Scan for the cell matching the given text and deliver its (x, y) coordinate at center. 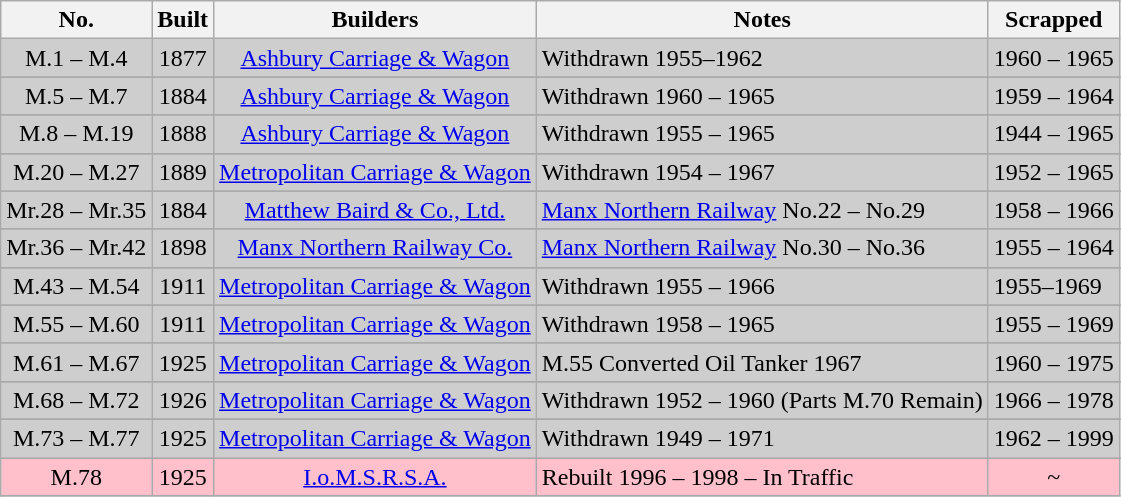
M.8 – M.19 (76, 134)
1944 – 1965 (1054, 134)
Mr.36 – Mr.42 (76, 248)
1877 (183, 58)
1955 – 1964 (1054, 248)
1960 – 1975 (1054, 362)
Withdrawn 1960 – 1965 (762, 96)
1898 (183, 248)
1958 – 1966 (1054, 210)
I.o.M.S.R.S.A. (376, 477)
Withdrawn 1952 – 1960 (Parts M.70 Remain) (762, 400)
Notes (762, 20)
Manx Northern Railway No.30 – No.36 (762, 248)
1955 – 1969 (1054, 324)
1926 (183, 400)
1962 – 1999 (1054, 438)
M.61 – M.67 (76, 362)
1889 (183, 172)
1888 (183, 134)
1960 – 1965 (1054, 58)
M.1 – M.4 (76, 58)
M.55 – M.60 (76, 324)
1952 – 1965 (1054, 172)
M.55 Converted Oil Tanker 1967 (762, 362)
Manx Northern Railway Co. (376, 248)
No. (76, 20)
Withdrawn 1958 – 1965 (762, 324)
Withdrawn 1955 – 1966 (762, 286)
Scrapped (1054, 20)
1959 – 1964 (1054, 96)
M.20 – M.27 (76, 172)
1966 – 1978 (1054, 400)
Builders (376, 20)
~ (1054, 477)
M.5 – M.7 (76, 96)
Withdrawn 1949 – 1971 (762, 438)
Matthew Baird & Co., Ltd. (376, 210)
Built (183, 20)
1955–1969 (1054, 286)
Withdrawn 1955–1962 (762, 58)
M.43 – M.54 (76, 286)
Withdrawn 1954 – 1967 (762, 172)
M.68 – M.72 (76, 400)
Rebuilt 1996 – 1998 – In Traffic (762, 477)
Mr.28 – Mr.35 (76, 210)
Manx Northern Railway No.22 – No.29 (762, 210)
Withdrawn 1955 – 1965 (762, 134)
M.78 (76, 477)
M.73 – M.77 (76, 438)
